Detect which cell encompasses the target text, then output its [x, y] center coordinate. 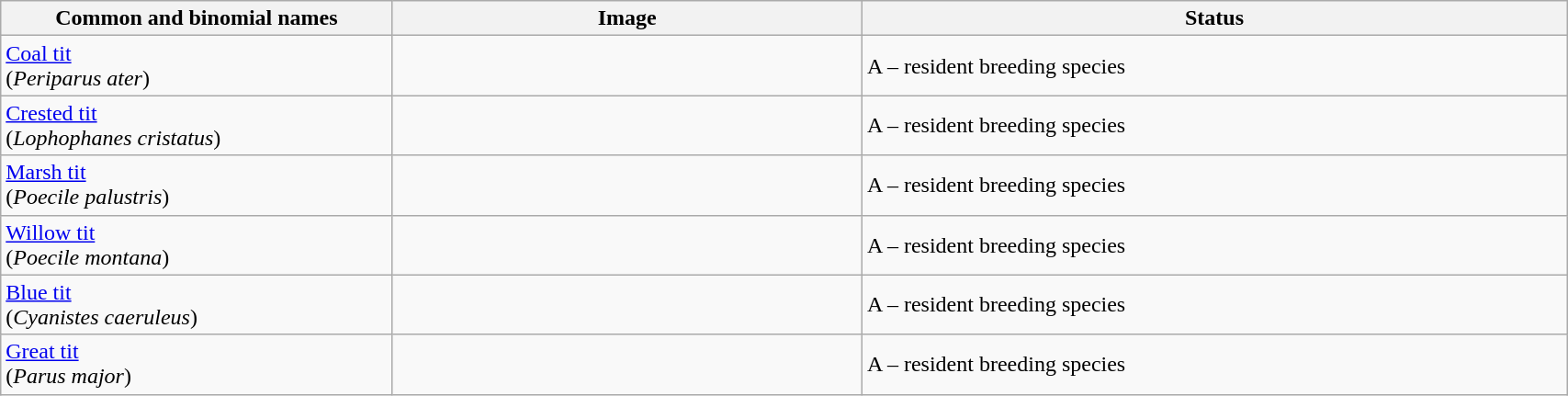
Great tit(Parus major) [197, 364]
Image [626, 18]
Marsh tit(Poecile palustris) [197, 186]
Coal tit(Periparus ater) [197, 66]
Crested tit(Lophophanes cristatus) [197, 125]
Willow tit(Poecile montana) [197, 244]
Status [1214, 18]
Common and binomial names [197, 18]
Blue tit(Cyanistes caeruleus) [197, 305]
